Identify which cell holds the provided text, then report its (x, y) central coordinate. 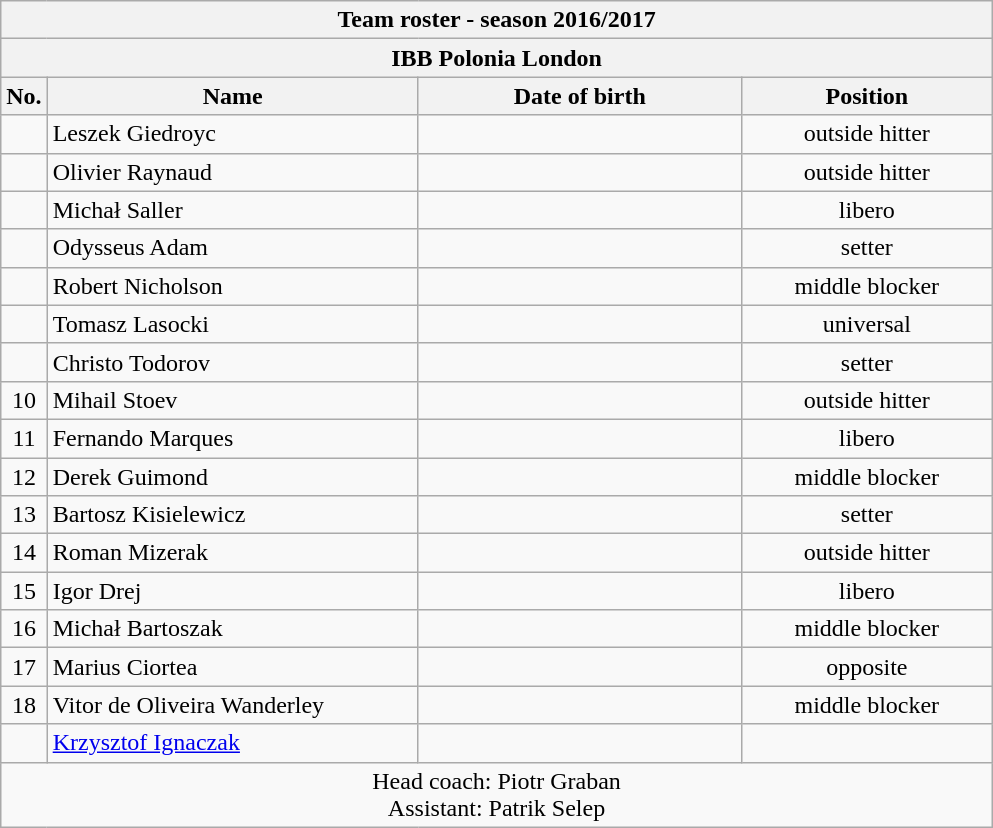
17 (24, 667)
Marius Ciortea (232, 667)
universal (866, 324)
Igor Drej (232, 591)
No. (24, 96)
Head coach: Piotr GrabanAssistant: Patrik Selep (497, 794)
Michał Bartoszak (232, 629)
Krzysztof Ignaczak (232, 743)
Olivier Raynaud (232, 172)
Tomasz Lasocki (232, 324)
Fernando Marques (232, 438)
Michał Saller (232, 210)
Vitor de Oliveira Wanderley (232, 705)
Leszek Giedroyc (232, 134)
10 (24, 400)
Date of birth (580, 96)
Mihail Stoev (232, 400)
Position (866, 96)
opposite (866, 667)
Roman Mizerak (232, 553)
IBB Polonia London (497, 58)
Christo Todorov (232, 362)
Odysseus Adam (232, 248)
Team roster - season 2016/2017 (497, 20)
16 (24, 629)
Bartosz Kisielewicz (232, 515)
Robert Nicholson (232, 286)
18 (24, 705)
Derek Guimond (232, 477)
11 (24, 438)
14 (24, 553)
15 (24, 591)
Name (232, 96)
12 (24, 477)
13 (24, 515)
